Search for the cell housing the specified text and yield its (x, y) center coordinate. 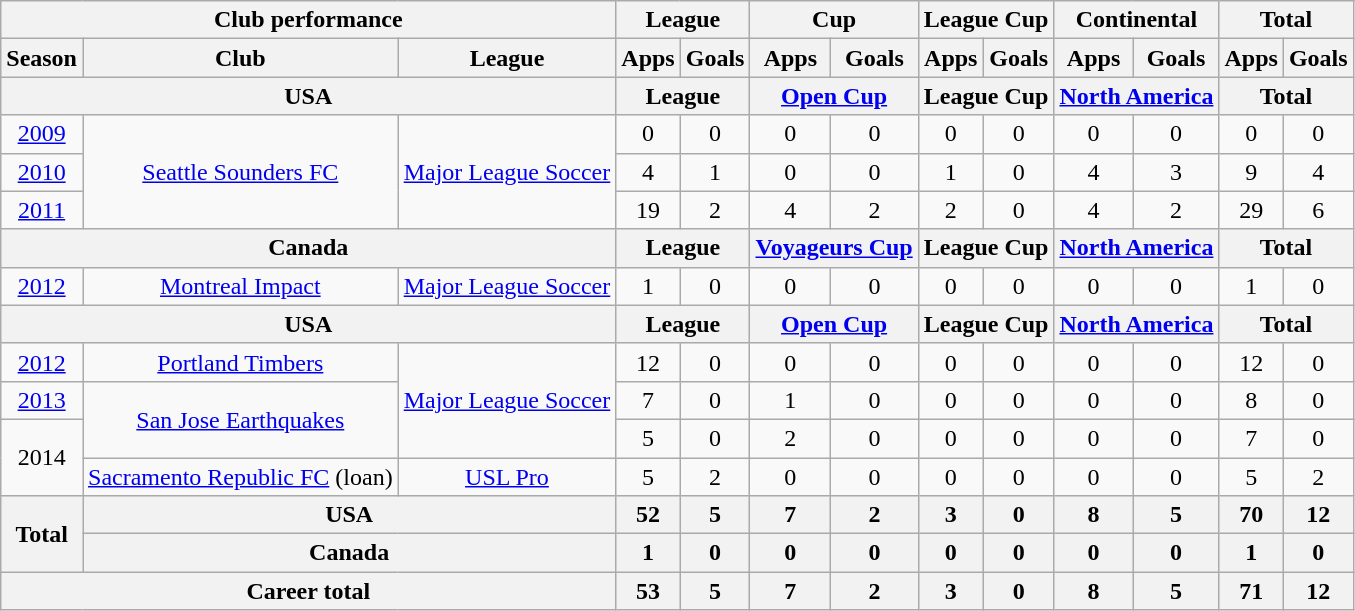
2010 (42, 172)
Sacramento Republic FC (loan) (240, 477)
San Jose Earthquakes (240, 419)
29 (1251, 210)
6 (1318, 210)
2014 (42, 457)
53 (648, 591)
2009 (42, 134)
Voyageurs Cup (834, 248)
19 (648, 210)
Career total (308, 591)
2011 (42, 210)
Continental (1136, 20)
Club (240, 58)
9 (1251, 172)
70 (1251, 515)
Season (42, 58)
USL Pro (507, 477)
Seattle Sounders FC (240, 172)
71 (1251, 591)
Montreal Impact (240, 286)
52 (648, 515)
Portland Timbers (240, 362)
2013 (42, 400)
Cup (834, 20)
Club performance (308, 20)
